Provide the (x, y) coordinate of the cell's center where the given text is located.  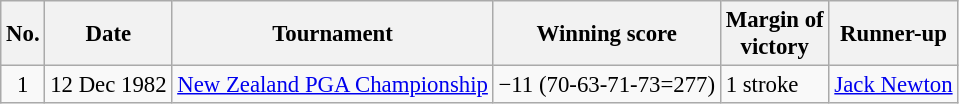
1 stroke (774, 85)
Tournament (332, 34)
Runner-up (894, 34)
New Zealand PGA Championship (332, 85)
Margin ofvictory (774, 34)
Date (108, 34)
12 Dec 1982 (108, 85)
−11 (70-63-71-73=277) (606, 85)
No. (23, 34)
Winning score (606, 34)
Jack Newton (894, 85)
1 (23, 85)
